Pinpoint the cell where the given text exists, returning its [x, y] midpoint coordinate. 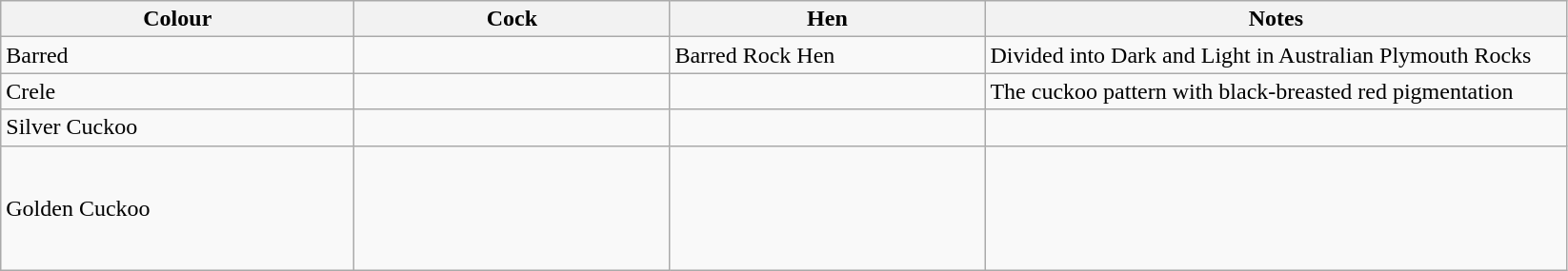
Notes [1277, 19]
Barred Rock Hen [827, 55]
The cuckoo pattern with black-breasted red pigmentation [1277, 91]
Golden Cuckoo [177, 207]
Crele [177, 91]
Hen [827, 19]
Silver Cuckoo [177, 127]
Barred [177, 55]
Cock [513, 19]
Divided into Dark and Light in Australian Plymouth Rocks [1277, 55]
Colour [177, 19]
